Capture the cell that displays the provided text and extract its (X, Y) central coordinate. 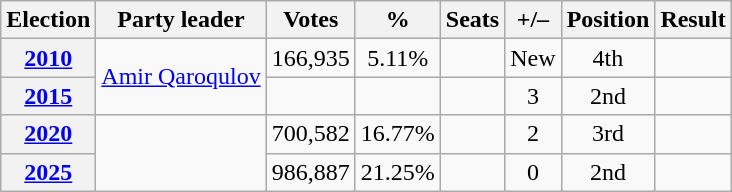
166,935 (310, 58)
2020 (48, 134)
Votes (310, 20)
Amir Qaroqulov (181, 77)
+/– (533, 20)
5.11% (398, 58)
% (398, 20)
2010 (48, 58)
986,887 (310, 172)
0 (533, 172)
4th (608, 58)
2025 (48, 172)
Position (608, 20)
New (533, 58)
700,582 (310, 134)
Election (48, 20)
2 (533, 134)
3rd (608, 134)
Result (693, 20)
16.77% (398, 134)
21.25% (398, 172)
Seats (472, 20)
Party leader (181, 20)
3 (533, 96)
2015 (48, 96)
